Locate the cell with the specified text and output its [x, y] center coordinate. 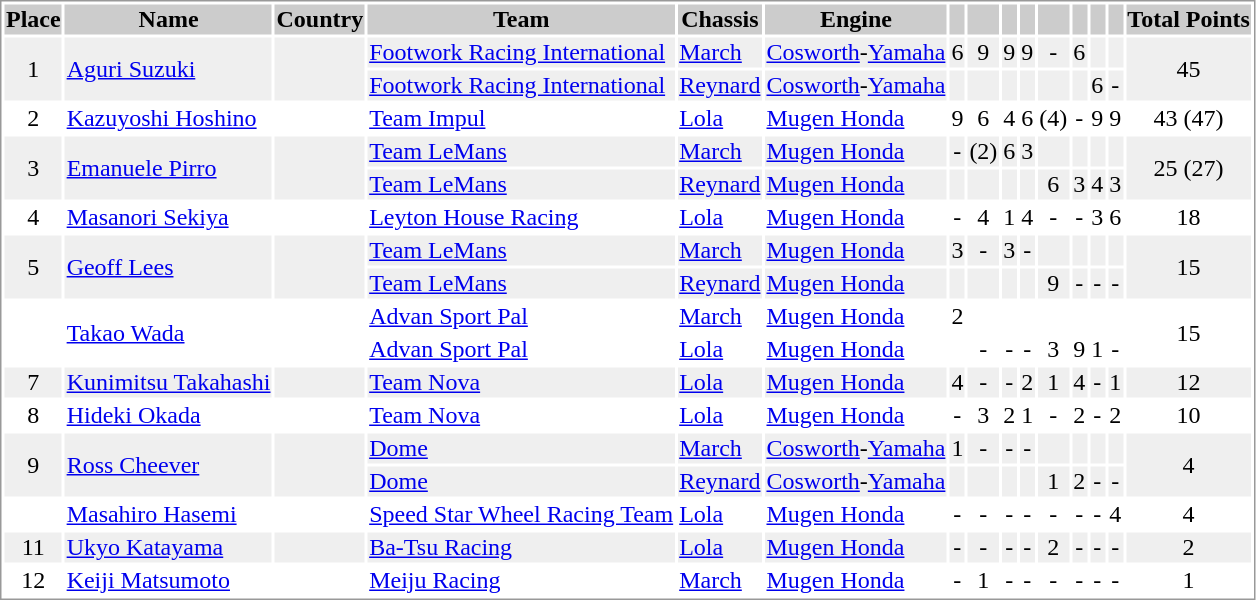
45 [1188, 70]
Total Points [1188, 19]
Team [522, 19]
(2) [984, 151]
Ba-Tsu Racing [522, 547]
Chassis [720, 19]
Meiju Racing [522, 581]
Team Impul [522, 119]
Engine [856, 19]
7 [33, 383]
Keiji Matsumoto [168, 581]
25 (27) [1188, 168]
18 [1188, 217]
Ross Cheever [168, 466]
43 (47) [1188, 119]
Aguri Suzuki [168, 70]
Name [168, 19]
5 [33, 268]
Emanuele Pirro [168, 168]
Masanori Sekiya [168, 217]
Hideki Okada [168, 415]
Kunimitsu Takahashi [168, 383]
10 [1188, 415]
Kazuyoshi Hoshino [168, 119]
Leyton House Racing [522, 217]
Country [320, 19]
Masahiro Hasemi [168, 515]
11 [33, 547]
Takao Wada [168, 334]
Place [33, 19]
Speed Star Wheel Racing Team [522, 515]
8 [33, 415]
(4) [1054, 119]
Ukyo Katayama [168, 547]
Geoff Lees [168, 268]
